Detect which cell encompasses the target text, then output its (x, y) center coordinate. 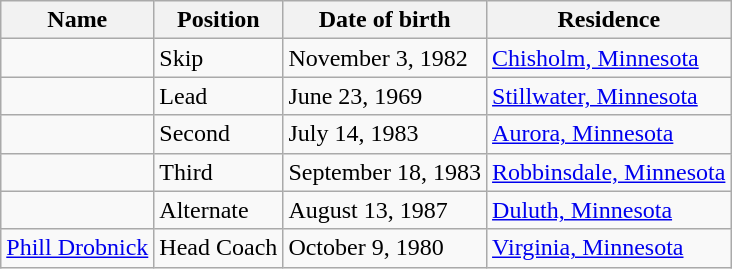
Duluth, Minnesota (609, 210)
October 9, 1980 (385, 248)
Robbinsdale, Minnesota (609, 172)
Skip (218, 58)
Virginia, Minnesota (609, 248)
Aurora, Minnesota (609, 134)
Third (218, 172)
Position (218, 20)
Lead (218, 96)
August 13, 1987 (385, 210)
June 23, 1969 (385, 96)
Alternate (218, 210)
Residence (609, 20)
September 18, 1983 (385, 172)
Second (218, 134)
Chisholm, Minnesota (609, 58)
Head Coach (218, 248)
Phill Drobnick (78, 248)
Stillwater, Minnesota (609, 96)
November 3, 1982 (385, 58)
Date of birth (385, 20)
Name (78, 20)
July 14, 1983 (385, 134)
